For the text-containing cell, return its midpoint in [x, y] coordinate format. 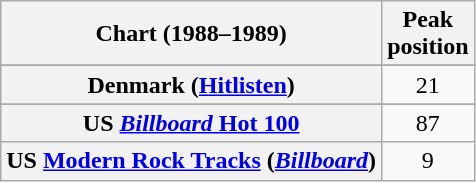
Chart (1988–1989) [192, 34]
US Modern Rock Tracks (Billboard) [192, 161]
Peakposition [428, 34]
21 [428, 85]
87 [428, 123]
9 [428, 161]
US Billboard Hot 100 [192, 123]
Denmark (Hitlisten) [192, 85]
